Return the (x, y) coordinate for the center point of the cell that contains the specified text.  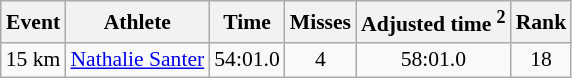
58:01.0 (434, 60)
Time (246, 22)
54:01.0 (246, 60)
18 (542, 60)
Adjusted time 2 (434, 22)
Event (34, 22)
Misses (320, 22)
Athlete (137, 22)
4 (320, 60)
Nathalie Santer (137, 60)
15 km (34, 60)
Rank (542, 22)
